Detect which cell encompasses the target text, then output its (X, Y) center coordinate. 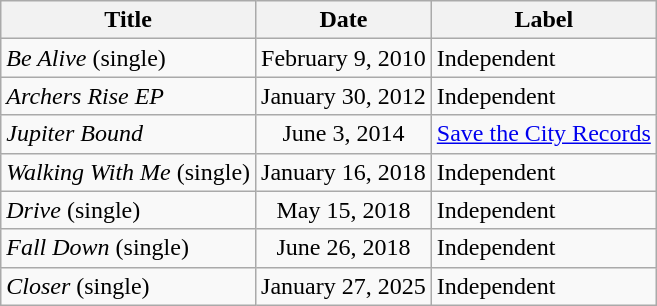
January 30, 2012 (344, 96)
May 15, 2018 (344, 210)
February 9, 2010 (344, 58)
Save the City Records (544, 134)
Jupiter Bound (128, 134)
Fall Down (single) (128, 248)
Date (344, 20)
Drive (single) (128, 210)
June 3, 2014 (344, 134)
January 27, 2025 (344, 286)
January 16, 2018 (344, 172)
Walking With Me (single) (128, 172)
Closer (single) (128, 286)
Archers Rise EP (128, 96)
Label (544, 20)
Be Alive (single) (128, 58)
Title (128, 20)
June 26, 2018 (344, 248)
